Scan for the cell matching the given text and deliver its (X, Y) coordinate at center. 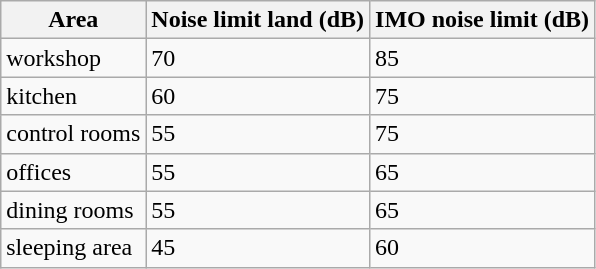
kitchen (74, 96)
IMO noise limit (dB) (482, 20)
control rooms (74, 134)
Noise limit land (dB) (258, 20)
dining rooms (74, 210)
workshop (74, 58)
45 (258, 248)
offices (74, 172)
85 (482, 58)
70 (258, 58)
Area (74, 20)
sleeping area (74, 248)
